Extract the [X, Y] coordinate from the center of the cell holding the provided text.  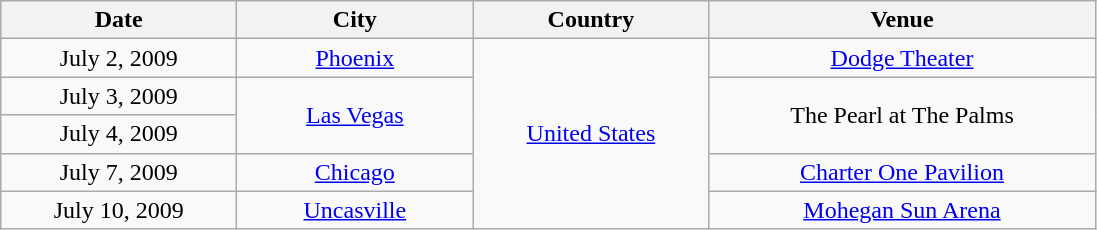
United States [591, 134]
Dodge Theater [902, 58]
Las Vegas [355, 115]
Uncasville [355, 210]
Mohegan Sun Arena [902, 210]
July 4, 2009 [119, 134]
Charter One Pavilion [902, 172]
Date [119, 20]
July 3, 2009 [119, 96]
The Pearl at The Palms [902, 115]
July 2, 2009 [119, 58]
July 7, 2009 [119, 172]
July 10, 2009 [119, 210]
Chicago [355, 172]
Phoenix [355, 58]
City [355, 20]
Venue [902, 20]
Country [591, 20]
